Detect which cell encompasses the target text, then output its [X, Y] center coordinate. 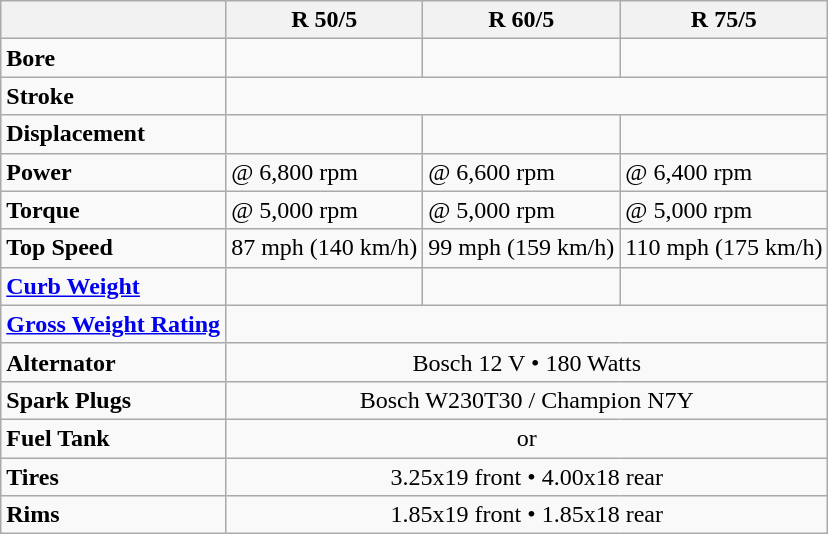
Alternator [114, 362]
99 mph (159 km/h) [522, 248]
Bosch 12 V • 180 Watts [527, 362]
Top Speed [114, 248]
87 mph (140 km/h) [324, 248]
3.25x19 front • 4.00x18 rear [527, 477]
Fuel Tank [114, 438]
1.85x19 front • 1.85x18 rear [527, 515]
@ 6,600 rpm [522, 172]
or [527, 438]
Rims [114, 515]
110 mph (175 km/h) [724, 248]
@ 6,800 rpm [324, 172]
Stroke [114, 96]
R 50/5 [324, 20]
Displacement [114, 134]
Spark Plugs [114, 400]
Tires [114, 477]
Power [114, 172]
R 60/5 [522, 20]
R 75/5 [724, 20]
Curb Weight [114, 286]
Bore [114, 58]
@ 6,400 rpm [724, 172]
Gross Weight Rating [114, 324]
Bosch W230T30 / Champion N7Y [527, 400]
Torque [114, 210]
